Output the [x, y] coordinate of the center of the cell containing the given text.  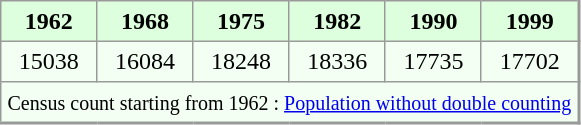
15038 [49, 61]
1962 [49, 21]
Census count starting from 1962 : Population without double counting [290, 102]
17702 [530, 61]
1990 [433, 21]
1968 [145, 21]
18248 [241, 61]
1982 [337, 21]
1975 [241, 21]
18336 [337, 61]
16084 [145, 61]
17735 [433, 61]
1999 [530, 21]
